Return the (x, y) coordinate for the center point of the cell that contains the specified text.  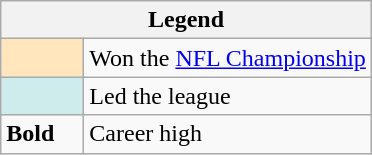
Career high (228, 134)
Won the NFL Championship (228, 58)
Led the league (228, 96)
Legend (186, 20)
Bold (42, 134)
